Determine the [X, Y] coordinate at the center of the cell enclosing the given text.  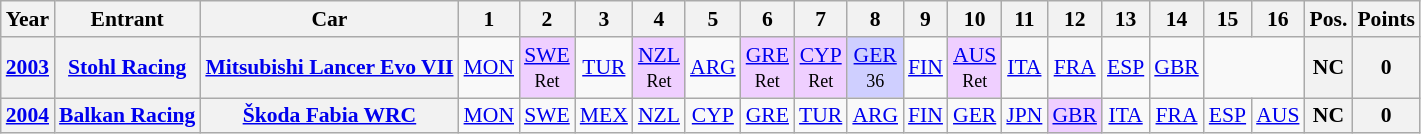
Points [1386, 19]
GRE [768, 116]
9 [926, 19]
11 [1024, 19]
GRERet [768, 68]
8 [875, 19]
MEX [604, 116]
AUS [1278, 116]
7 [820, 19]
1 [490, 19]
Balkan Racing [127, 116]
15 [1228, 19]
6 [768, 19]
5 [713, 19]
Stohl Racing [127, 68]
Year [28, 19]
CYP [713, 116]
16 [1278, 19]
12 [1074, 19]
2003 [28, 68]
JPN [1024, 116]
14 [1176, 19]
3 [604, 19]
Škoda Fabia WRC [329, 116]
NZLRet [659, 68]
13 [1126, 19]
AUSRet [974, 68]
GER [974, 116]
Pos. [1328, 19]
2 [547, 19]
2004 [28, 116]
NZL [659, 116]
10 [974, 19]
CYPRet [820, 68]
Car [329, 19]
4 [659, 19]
SWE [547, 116]
SWERet [547, 68]
GER36 [875, 68]
Mitsubishi Lancer Evo VII [329, 68]
Entrant [127, 19]
